Return [x, y] of the center of cell containing provided text 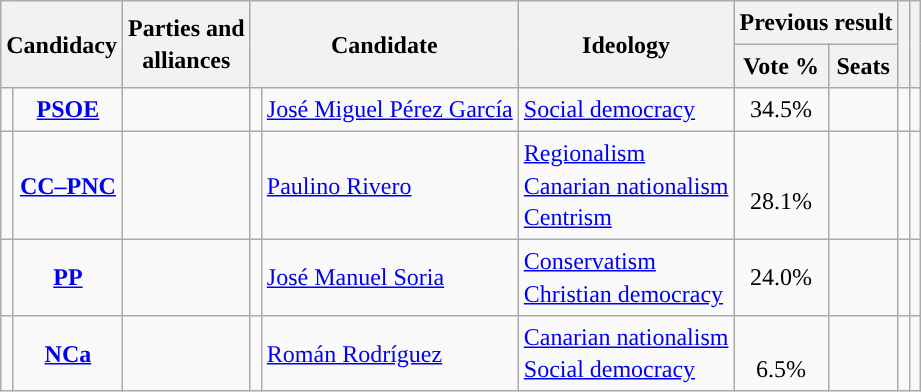
28.1% [781, 185]
Parties andalliances [187, 44]
Social democracy [626, 110]
ConservatismChristian democracy [626, 277]
NCa [68, 353]
Vote % [781, 66]
Román Rodríguez [390, 353]
Candidacy [62, 44]
RegionalismCanarian nationalismCentrism [626, 185]
PP [68, 277]
Previous result [816, 22]
24.0% [781, 277]
José Miguel Pérez García [390, 110]
Candidate [384, 44]
6.5% [781, 353]
PSOE [68, 110]
José Manuel Soria [390, 277]
Paulino Rivero [390, 185]
34.5% [781, 110]
Seats [863, 66]
Canarian nationalismSocial democracy [626, 353]
CC–PNC [68, 185]
Ideology [626, 44]
